Return the (X, Y) coordinate for the center point of the cell that contains the specified text.  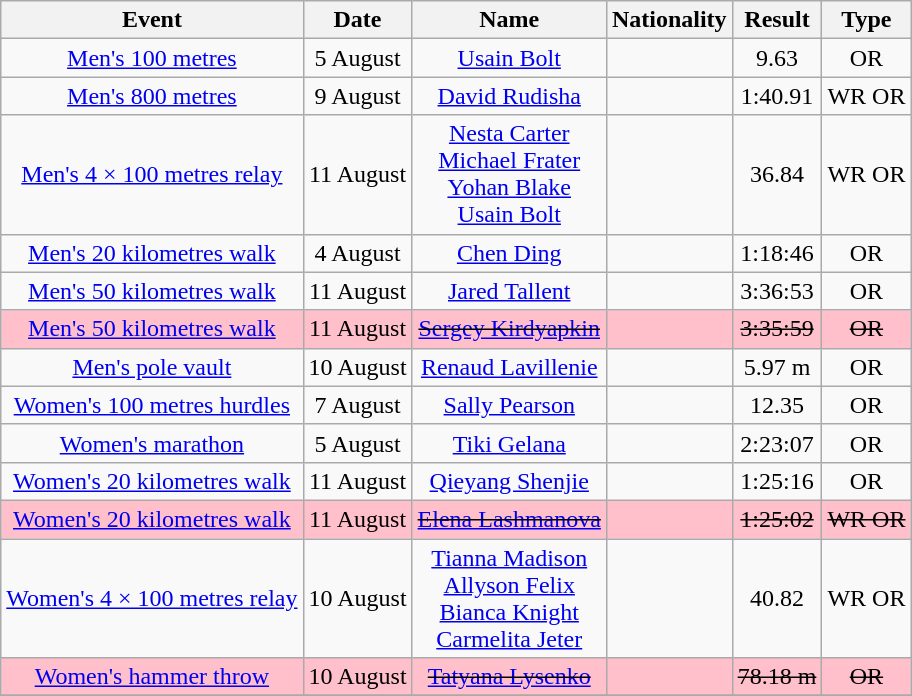
4 August (358, 253)
Men's 800 metres (152, 96)
Tatyana Lysenko (509, 677)
Jared Tallent (509, 291)
Nesta CarterMichael FraterYohan BlakeUsain Bolt (509, 174)
Sergey Kirdyapkin (509, 329)
9.63 (777, 58)
Chen Ding (509, 253)
40.82 (777, 598)
5.97 m (777, 367)
Renaud Lavillenie (509, 367)
Usain Bolt (509, 58)
Name (509, 20)
Tianna MadisonAllyson FelixBianca KnightCarmelita Jeter (509, 598)
12.35 (777, 405)
2:23:07 (777, 443)
Men's 4 × 100 metres relay (152, 174)
Women's marathon (152, 443)
Result (777, 20)
36.84 (777, 174)
Date (358, 20)
1:25:02 (777, 519)
Nationality (669, 20)
Sally Pearson (509, 405)
3:36:53 (777, 291)
Women's hammer throw (152, 677)
Men's 20 kilometres walk (152, 253)
David Rudisha (509, 96)
Tiki Gelana (509, 443)
Event (152, 20)
1:25:16 (777, 481)
Type (866, 20)
Women's 100 metres hurdles (152, 405)
78.18 m (777, 677)
Men's pole vault (152, 367)
1:18:46 (777, 253)
9 August (358, 96)
3:35:59 (777, 329)
1:40.91 (777, 96)
Elena Lashmanova (509, 519)
7 August (358, 405)
Women's 4 × 100 metres relay (152, 598)
Men's 100 metres (152, 58)
Qieyang Shenjie (509, 481)
